For the text-containing cell, return its midpoint in (x, y) coordinate format. 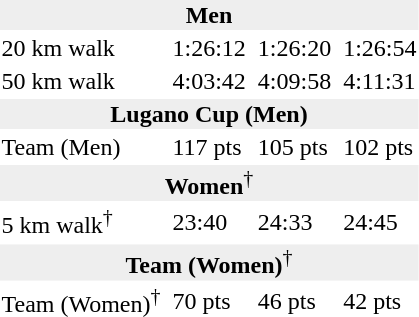
Women† (209, 183)
1:26:20 (294, 48)
5 km walk† (81, 222)
Team (Women)† (209, 262)
Lugano Cup (Men) (209, 114)
1:26:12 (209, 48)
117 pts (209, 147)
4:09:58 (294, 81)
50 km walk (81, 81)
20 km walk (81, 48)
4:03:42 (209, 81)
24:33 (294, 222)
4:11:31 (380, 81)
Men (209, 15)
105 pts (294, 147)
1:26:54 (380, 48)
102 pts (380, 147)
Team (Men) (81, 147)
23:40 (209, 222)
24:45 (380, 222)
